Provide the [x, y] coordinate of the cell's center where the given text is located.  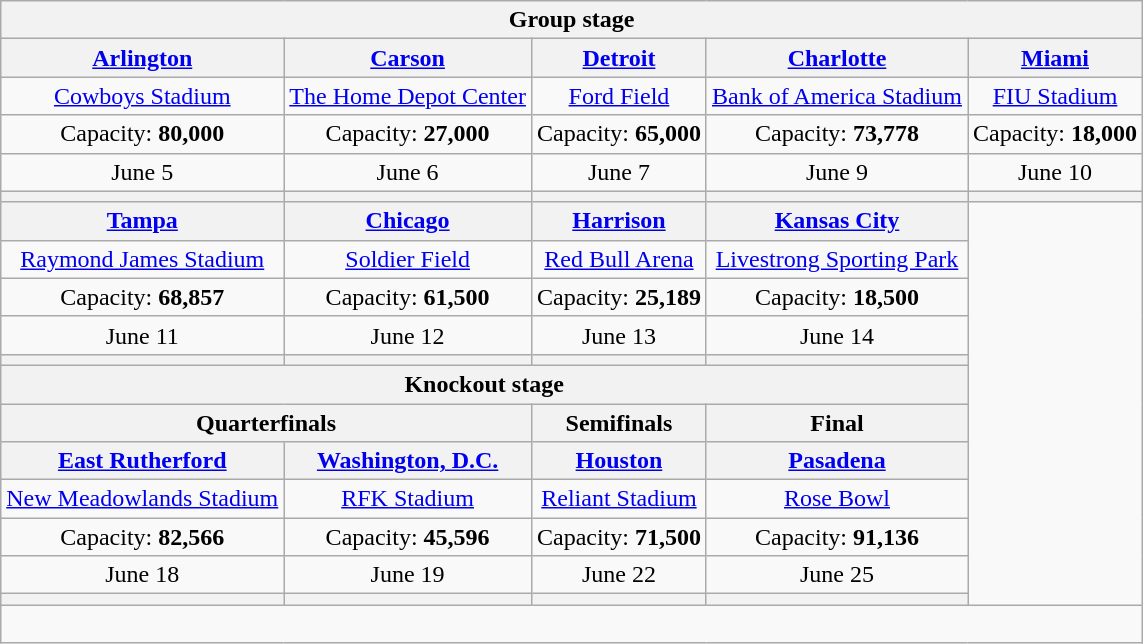
Capacity: 27,000 [408, 134]
Capacity: 18,500 [836, 297]
Group stage [572, 20]
Pasadena [836, 461]
East Rutherford [142, 461]
June 10 [1056, 172]
June 25 [836, 575]
Chicago [408, 221]
Final [836, 423]
Capacity: 18,000 [1056, 134]
Rose Bowl [836, 499]
Capacity: 45,596 [408, 537]
Livestrong Sporting Park [836, 259]
Ford Field [618, 96]
June 14 [836, 335]
Quarterfinals [266, 423]
Arlington [142, 58]
Miami [1056, 58]
Capacity: 71,500 [618, 537]
June 7 [618, 172]
Capacity: 73,778 [836, 134]
Capacity: 80,000 [142, 134]
June 5 [142, 172]
Detroit [618, 58]
Charlotte [836, 58]
Houston [618, 461]
Red Bull Arena [618, 259]
Capacity: 91,136 [836, 537]
June 12 [408, 335]
Reliant Stadium [618, 499]
Harrison [618, 221]
The Home Depot Center [408, 96]
Cowboys Stadium [142, 96]
Washington, D.C. [408, 461]
Semifinals [618, 423]
Raymond James Stadium [142, 259]
FIU Stadium [1056, 96]
Capacity: 82,566 [142, 537]
June 18 [142, 575]
Soldier Field [408, 259]
RFK Stadium [408, 499]
June 11 [142, 335]
Capacity: 65,000 [618, 134]
June 19 [408, 575]
Capacity: 25,189 [618, 297]
Capacity: 68,857 [142, 297]
Capacity: 61,500 [408, 297]
Carson [408, 58]
Knockout stage [484, 384]
June 22 [618, 575]
June 9 [836, 172]
New Meadowlands Stadium [142, 499]
June 6 [408, 172]
June 13 [618, 335]
Tampa [142, 221]
Bank of America Stadium [836, 96]
Kansas City [836, 221]
